Determine the (X, Y) coordinate at the center of the cell enclosing the given text.  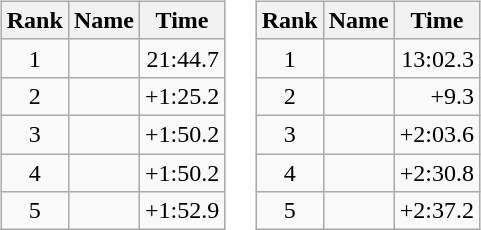
+1:25.2 (182, 96)
21:44.7 (182, 58)
13:02.3 (436, 58)
+2:03.6 (436, 134)
+1:52.9 (182, 211)
+2:37.2 (436, 211)
+2:30.8 (436, 173)
+9.3 (436, 96)
